Identify which cell holds the provided text, then report its (X, Y) central coordinate. 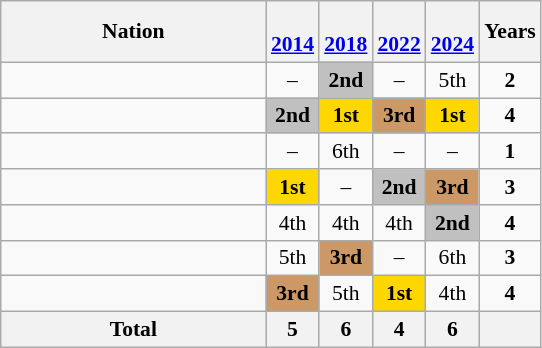
5 (292, 330)
Years (510, 32)
2024 (452, 32)
2022 (398, 32)
1 (510, 152)
Nation (134, 32)
Total (134, 330)
2014 (292, 32)
2 (510, 80)
2018 (346, 32)
